Return the (x, y) coordinate for the center point of the cell that contains the specified text.  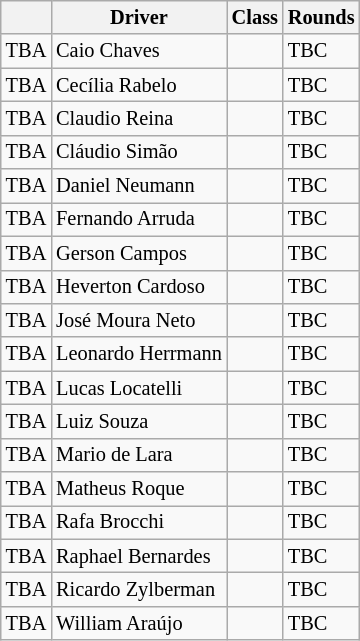
Fernando Arruda (139, 219)
Mario de Lara (139, 455)
Heverton Cardoso (139, 287)
Daniel Neumann (139, 186)
Rounds (322, 17)
Rafa Brocchi (139, 522)
José Moura Neto (139, 320)
Class (255, 17)
Claudio Reina (139, 118)
Gerson Campos (139, 253)
Raphael Bernardes (139, 556)
Driver (139, 17)
Ricardo Zylberman (139, 589)
Lucas Locatelli (139, 388)
Matheus Roque (139, 489)
Cláudio Simão (139, 152)
Luiz Souza (139, 421)
Caio Chaves (139, 51)
Cecília Rabelo (139, 85)
William Araújo (139, 623)
Leonardo Herrmann (139, 354)
